Detect which cell encompasses the target text, then output its [X, Y] center coordinate. 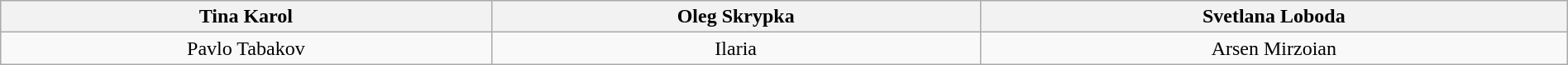
Pavlo Tabakov [246, 48]
Tina Karol [246, 17]
Arsen Mirzoian [1274, 48]
Oleg Skrypka [736, 17]
Ilaria [736, 48]
Svetlana Loboda [1274, 17]
